Scan for the cell matching the given text and deliver its (X, Y) coordinate at center. 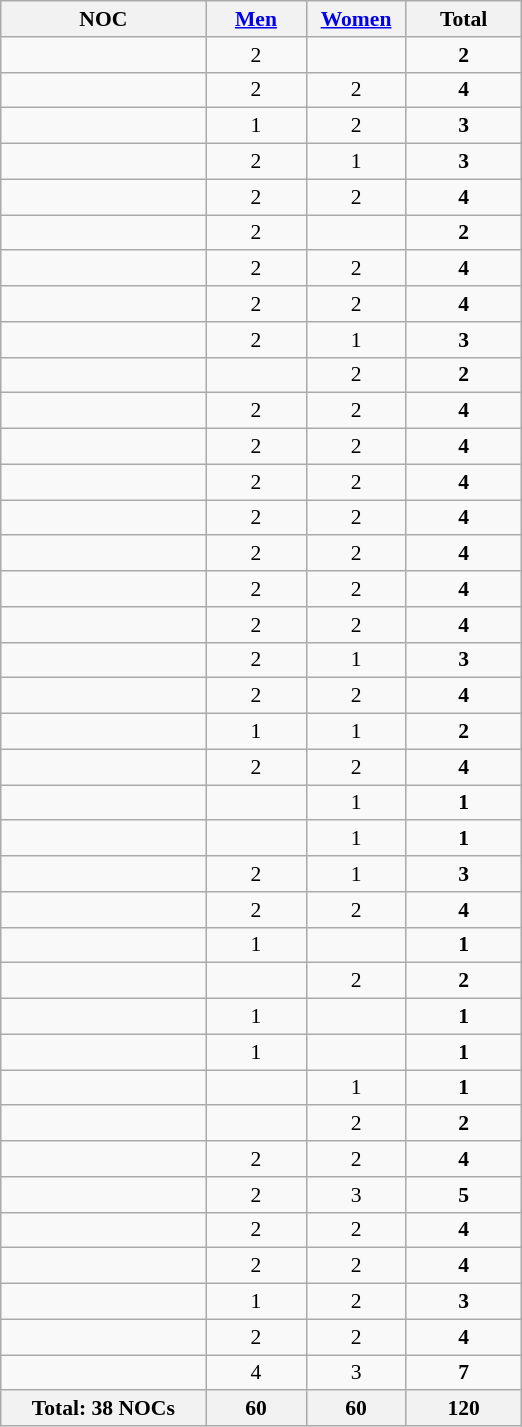
Men (256, 19)
Total: 38 NOCs (104, 1409)
Total (464, 19)
120 (464, 1409)
NOC (104, 19)
7 (464, 1373)
5 (464, 1195)
Women (356, 19)
